Find where the given text appears and provide that cell's center as [X, Y] coordinate. 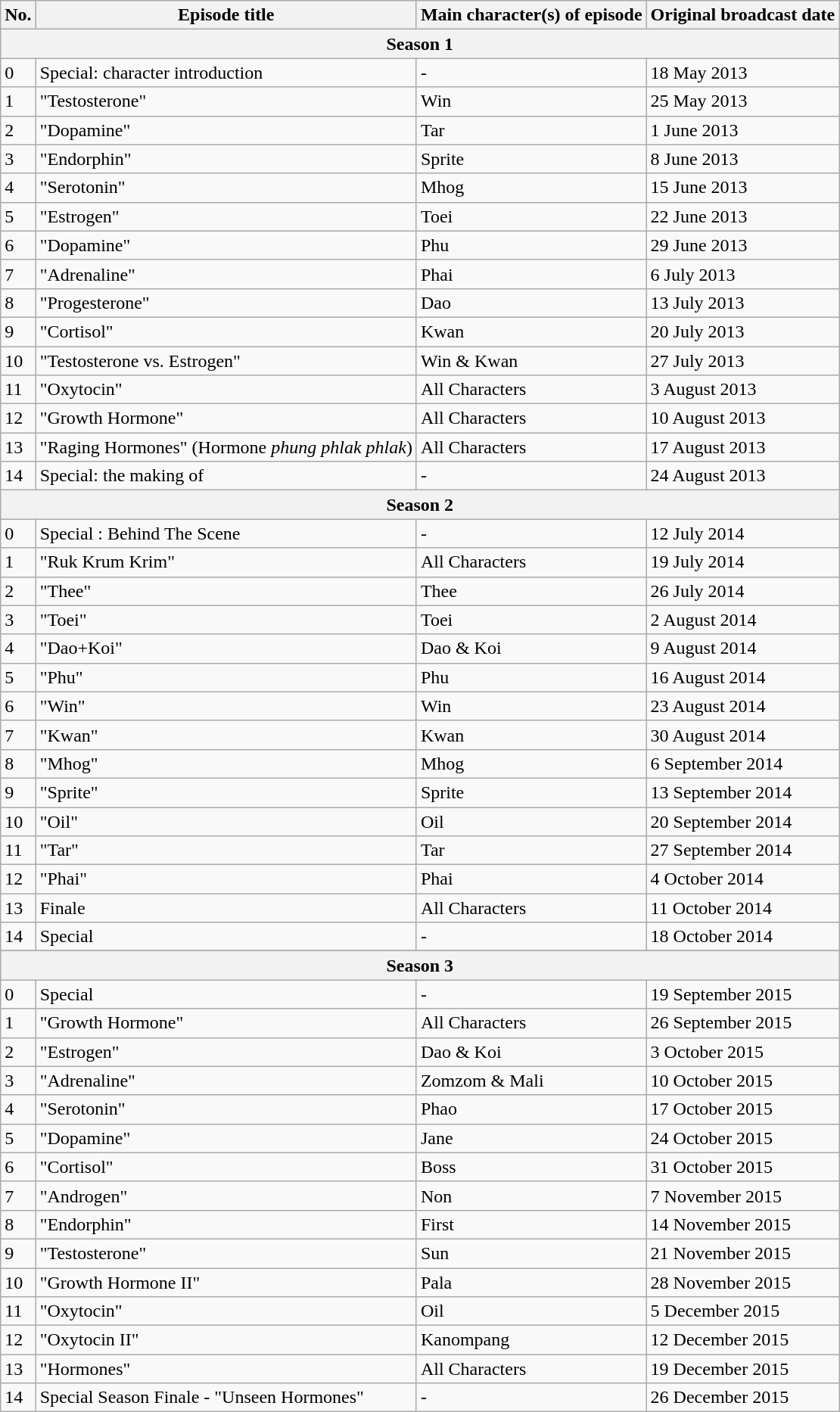
27 July 2013 [743, 361]
4 October 2014 [743, 879]
10 October 2015 [743, 1081]
30 August 2014 [743, 735]
16 August 2014 [743, 677]
6 July 2013 [743, 274]
"Ruk Krum Krim" [226, 562]
3 August 2013 [743, 390]
"Kwan" [226, 735]
13 September 2014 [743, 792]
22 June 2013 [743, 216]
19 July 2014 [743, 562]
Thee [531, 591]
Pala [531, 1283]
Special : Behind The Scene [226, 533]
Original broadcast date [743, 15]
24 October 2015 [743, 1138]
"Raging Hormones" (Hormone phung phlak phlak) [226, 447]
Season 3 [420, 966]
26 July 2014 [743, 591]
23 August 2014 [743, 706]
7 November 2015 [743, 1196]
"Win" [226, 706]
19 September 2015 [743, 994]
"Androgen" [226, 1196]
Phao [531, 1109]
2 August 2014 [743, 620]
Win & Kwan [531, 361]
Boss [531, 1167]
12 July 2014 [743, 533]
"Sprite" [226, 792]
Jane [531, 1138]
13 July 2013 [743, 303]
"Tar" [226, 851]
1 June 2013 [743, 130]
"Dao+Koi" [226, 648]
14 November 2015 [743, 1224]
17 August 2013 [743, 447]
"Phu" [226, 677]
25 May 2013 [743, 101]
Zomzom & Mali [531, 1081]
Main character(s) of episode [531, 15]
18 May 2013 [743, 73]
"Testosterone vs. Estrogen" [226, 361]
Special: character introduction [226, 73]
29 June 2013 [743, 245]
Season 2 [420, 505]
"Hormones" [226, 1369]
17 October 2015 [743, 1109]
"Thee" [226, 591]
"Oil" [226, 821]
3 October 2015 [743, 1052]
10 August 2013 [743, 418]
21 November 2015 [743, 1253]
Special Season Finale - "Unseen Hormones" [226, 1398]
26 September 2015 [743, 1023]
"Toei" [226, 620]
Kanompang [531, 1340]
First [531, 1224]
Episode title [226, 15]
12 December 2015 [743, 1340]
11 October 2014 [743, 908]
18 October 2014 [743, 937]
Non [531, 1196]
15 June 2013 [743, 188]
9 August 2014 [743, 648]
6 September 2014 [743, 764]
31 October 2015 [743, 1167]
"Mhog" [226, 764]
Sun [531, 1253]
"Phai" [226, 879]
"Growth Hormone II" [226, 1283]
27 September 2014 [743, 851]
Dao [531, 303]
19 December 2015 [743, 1369]
20 September 2014 [743, 821]
5 December 2015 [743, 1311]
Finale [226, 908]
8 June 2013 [743, 159]
Special: the making of [226, 476]
20 July 2013 [743, 331]
No. [18, 15]
28 November 2015 [743, 1283]
Season 1 [420, 44]
"Progesterone" [226, 303]
24 August 2013 [743, 476]
"Oxytocin II" [226, 1340]
26 December 2015 [743, 1398]
